Detect which cell encompasses the target text, then output its [x, y] center coordinate. 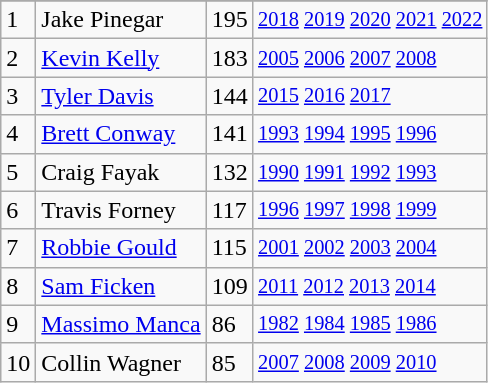
5 [18, 172]
Travis Forney [121, 210]
1982 1984 1985 1986 [370, 324]
132 [230, 172]
117 [230, 210]
8 [18, 286]
2018 2019 2020 2021 2022 [370, 20]
Brett Conway [121, 134]
6 [18, 210]
1990 1991 1992 1993 [370, 172]
86 [230, 324]
115 [230, 248]
2007 2008 2009 2010 [370, 362]
4 [18, 134]
7 [18, 248]
183 [230, 58]
3 [18, 96]
2001 2002 2003 2004 [370, 248]
85 [230, 362]
Massimo Manca [121, 324]
Collin Wagner [121, 362]
141 [230, 134]
2005 2006 2007 2008 [370, 58]
Sam Ficken [121, 286]
1996 1997 1998 1999 [370, 210]
2011 2012 2013 2014 [370, 286]
2 [18, 58]
195 [230, 20]
Craig Fayak [121, 172]
Tyler Davis [121, 96]
1 [18, 20]
2015 2016 2017 [370, 96]
Kevin Kelly [121, 58]
Jake Pinegar [121, 20]
9 [18, 324]
144 [230, 96]
1993 1994 1995 1996 [370, 134]
109 [230, 286]
Robbie Gould [121, 248]
10 [18, 362]
